Extract the (x, y) coordinate from the center of the cell holding the provided text.  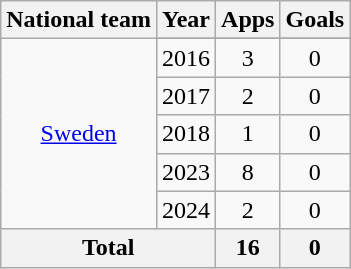
2018 (186, 134)
8 (248, 172)
National team (79, 20)
3 (248, 58)
Apps (248, 20)
2017 (186, 96)
Year (186, 20)
2023 (186, 172)
Total (108, 248)
16 (248, 248)
2016 (186, 58)
2024 (186, 210)
Goals (315, 20)
Sweden (79, 134)
1 (248, 134)
